From the cell containing the given text, extract its center point as [X, Y] coordinate. 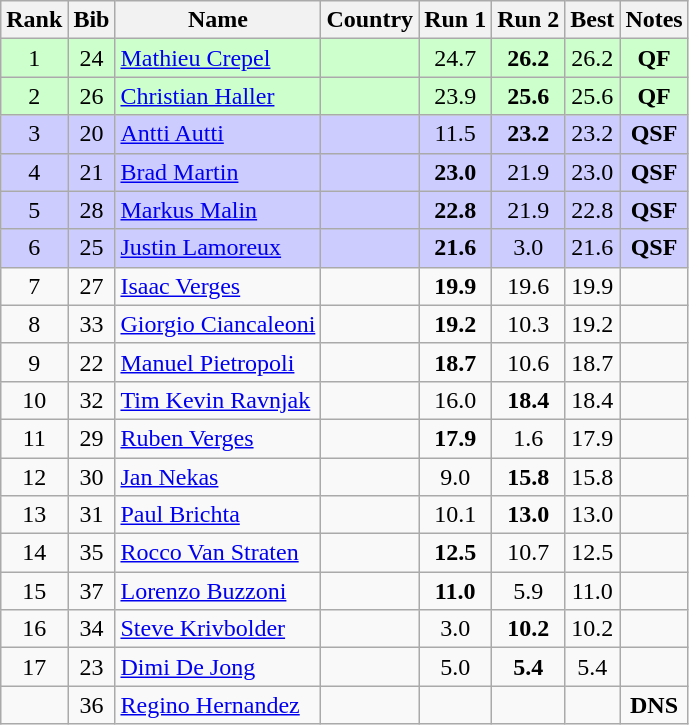
7 [34, 286]
Christian Haller [218, 96]
12 [34, 477]
1.6 [528, 438]
10 [34, 400]
6 [34, 248]
35 [92, 553]
30 [92, 477]
Name [218, 20]
Notes [654, 20]
23 [92, 667]
Run 2 [528, 20]
5.9 [528, 591]
15 [34, 591]
8 [34, 324]
Ruben Verges [218, 438]
16.0 [456, 400]
11 [34, 438]
14 [34, 553]
DNS [654, 705]
Mathieu Crepel [218, 58]
5.0 [456, 667]
19.6 [528, 286]
4 [34, 172]
24 [92, 58]
Brad Martin [218, 172]
Isaac Verges [218, 286]
5 [34, 210]
32 [92, 400]
31 [92, 515]
Paul Brichta [218, 515]
Country [370, 20]
1 [34, 58]
Run 1 [456, 20]
37 [92, 591]
Giorgio Ciancaleoni [218, 324]
10.3 [528, 324]
28 [92, 210]
Lorenzo Buzzoni [218, 591]
33 [92, 324]
27 [92, 286]
22 [92, 362]
Manuel Pietropoli [218, 362]
36 [92, 705]
9.0 [456, 477]
Best [592, 20]
Jan Nekas [218, 477]
25 [92, 248]
Steve Krivbolder [218, 629]
10.6 [528, 362]
Rocco Van Straten [218, 553]
Bib [92, 20]
13 [34, 515]
10.7 [528, 553]
9 [34, 362]
21 [92, 172]
34 [92, 629]
Tim Kevin Ravnjak [218, 400]
17 [34, 667]
Regino Hernandez [218, 705]
Antti Autti [218, 134]
Justin Lamoreux [218, 248]
2 [34, 96]
11.5 [456, 134]
10.1 [456, 515]
26 [92, 96]
16 [34, 629]
3 [34, 134]
23.9 [456, 96]
Dimi De Jong [218, 667]
29 [92, 438]
Markus Malin [218, 210]
Rank [34, 20]
20 [92, 134]
24.7 [456, 58]
